Scan for the cell matching the given text and deliver its (X, Y) coordinate at center. 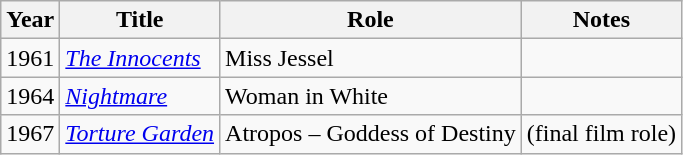
Title (140, 20)
1967 (30, 134)
Year (30, 20)
Woman in White (371, 96)
Nightmare (140, 96)
Miss Jessel (371, 58)
Notes (601, 20)
1964 (30, 96)
The Innocents (140, 58)
Atropos – Goddess of Destiny (371, 134)
1961 (30, 58)
(final film role) (601, 134)
Torture Garden (140, 134)
Role (371, 20)
